Scan for the cell matching the given text and deliver its (X, Y) coordinate at center. 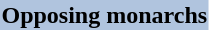
Opposing monarchs (104, 15)
